Search for the cell housing the specified text and yield its [X, Y] center coordinate. 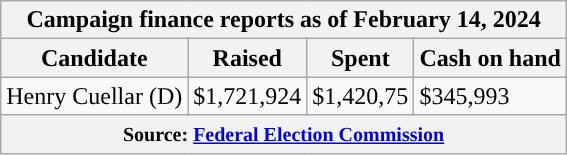
Raised [248, 58]
$1,721,924 [248, 96]
Spent [360, 58]
$1,420,75 [360, 96]
Cash on hand [490, 58]
Source: Federal Election Commission [284, 134]
$345,993 [490, 96]
Henry Cuellar (D) [94, 96]
Campaign finance reports as of February 14, 2024 [284, 20]
Candidate [94, 58]
